Detect which cell encompasses the target text, then output its [x, y] center coordinate. 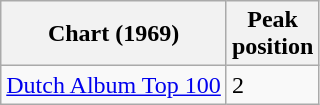
Dutch Album Top 100 [114, 85]
Peakposition [272, 34]
2 [272, 85]
Chart (1969) [114, 34]
